For the text-containing cell, return its midpoint in [x, y] coordinate format. 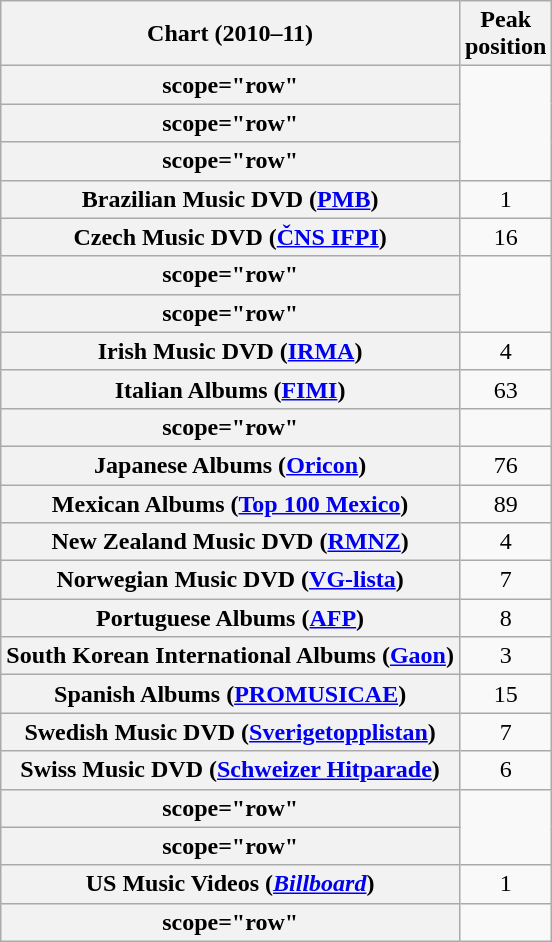
Swiss Music DVD (Schweizer Hitparade) [230, 770]
Mexican Albums (Top 100 Mexico) [230, 503]
Swedish Music DVD (Sverigetopplistan) [230, 732]
Brazilian Music DVD (PMB) [230, 199]
15 [505, 694]
Italian Albums (FIMI) [230, 389]
Czech Music DVD (ČNS IFPI) [230, 237]
Peakposition [505, 34]
Portuguese Albums (AFP) [230, 618]
3 [505, 656]
6 [505, 770]
Chart (2010–11) [230, 34]
US Music Videos (Billboard) [230, 884]
63 [505, 389]
New Zealand Music DVD (RMNZ) [230, 542]
76 [505, 465]
South Korean International Albums (Gaon) [230, 656]
Norwegian Music DVD (VG-lista) [230, 580]
Irish Music DVD (IRMA) [230, 351]
8 [505, 618]
Japanese Albums (Oricon) [230, 465]
89 [505, 503]
16 [505, 237]
Spanish Albums (PROMUSICAE) [230, 694]
